Return the (x, y) coordinate for the center point of the cell that contains the specified text.  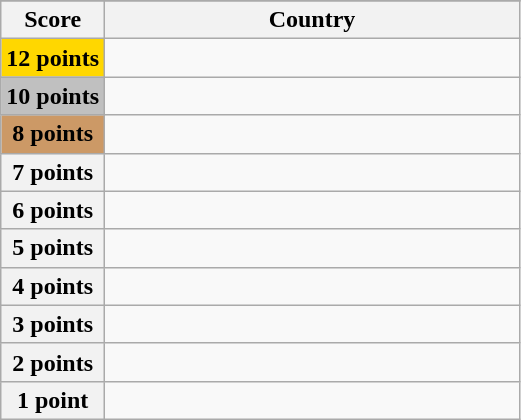
8 points (53, 134)
10 points (53, 96)
3 points (53, 324)
6 points (53, 210)
7 points (53, 172)
Country (312, 20)
2 points (53, 362)
Score (53, 20)
5 points (53, 248)
12 points (53, 58)
4 points (53, 286)
1 point (53, 400)
